Search for the cell housing the specified text and yield its [x, y] center coordinate. 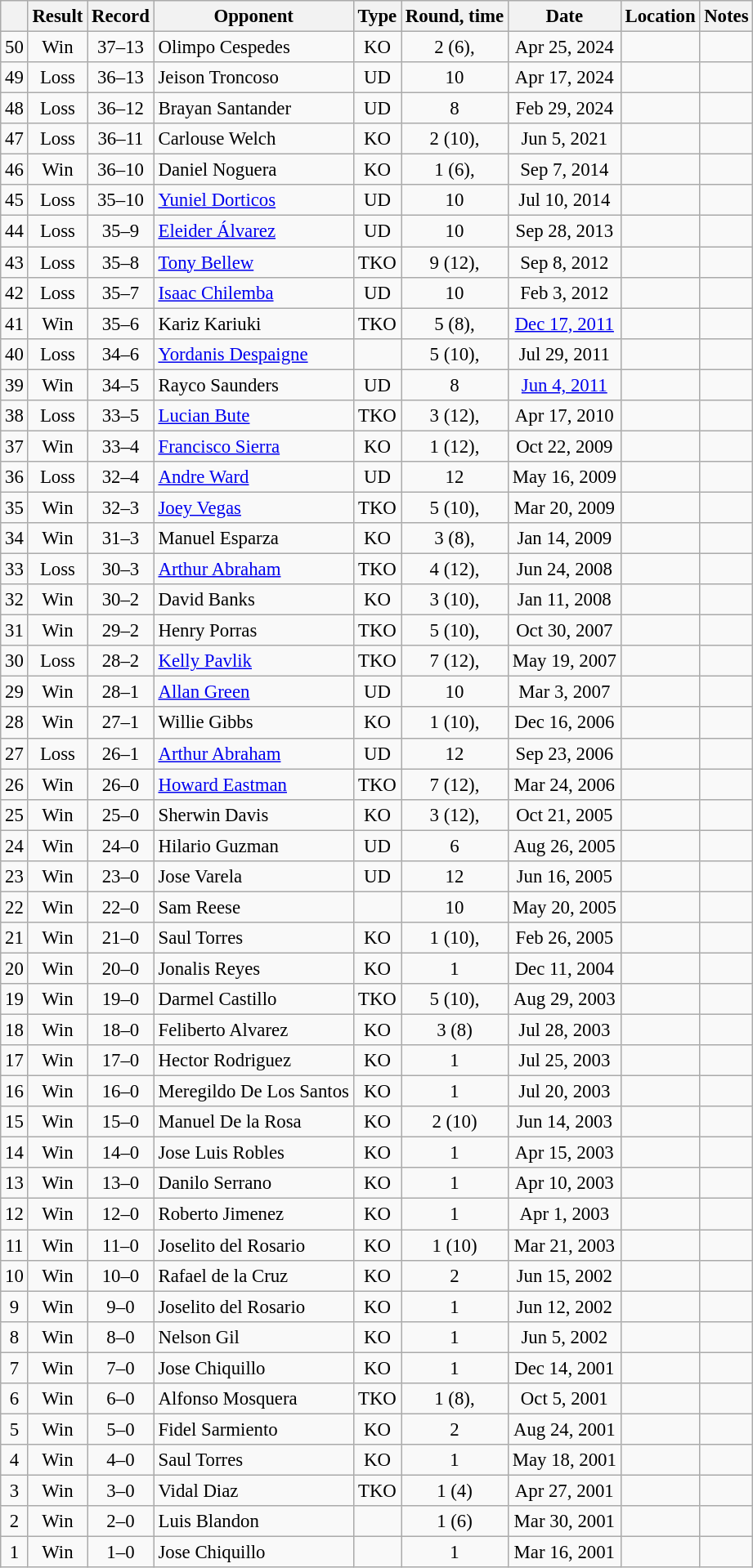
Sep 28, 2013 [564, 231]
May 19, 2007 [564, 661]
46 [15, 170]
3 [15, 1490]
22–0 [121, 907]
27 [15, 753]
12–0 [121, 1214]
Jul 29, 2011 [564, 354]
Jan 14, 2009 [564, 538]
20–0 [121, 968]
Hilario Guzman [253, 846]
Jose Varela [253, 877]
Feb 29, 2024 [564, 109]
39 [15, 385]
Dec 17, 2011 [564, 324]
Francisco Sierra [253, 446]
Daniel Noguera [253, 170]
27–1 [121, 723]
44 [15, 231]
Mar 16, 2001 [564, 1552]
22 [15, 907]
Sam Reese [253, 907]
19 [15, 999]
2 (10) [455, 1122]
Isaac Chilemba [253, 293]
Jul 25, 2003 [564, 1061]
14 [15, 1153]
5 [15, 1429]
43 [15, 262]
11 [15, 1245]
33–4 [121, 446]
31 [15, 631]
Rayco Saunders [253, 385]
Jun 12, 2002 [564, 1307]
Olimpo Cespedes [253, 47]
15 [15, 1122]
21 [15, 938]
36–10 [121, 170]
Meregildo De Los Santos [253, 1092]
29–2 [121, 631]
Apr 17, 2024 [564, 78]
Jun 15, 2002 [564, 1275]
7 [15, 1368]
11–0 [121, 1245]
Jul 20, 2003 [564, 1092]
30 [15, 661]
35–10 [121, 200]
1 (12), [455, 446]
3 (10), [455, 600]
28–2 [121, 661]
Feliberto Alvarez [253, 1030]
36–13 [121, 78]
Jun 4, 2011 [564, 385]
2 (6), [455, 47]
Mar 20, 2009 [564, 507]
Kariz Kariuki [253, 324]
Record [121, 16]
Type [377, 16]
Sep 7, 2014 [564, 170]
34–5 [121, 385]
Vidal Diaz [253, 1490]
35–8 [121, 262]
Hector Rodriguez [253, 1061]
Dec 14, 2001 [564, 1368]
34–6 [121, 354]
Mar 30, 2001 [564, 1521]
Notes [726, 16]
Andre Ward [253, 477]
25 [15, 815]
36–11 [121, 139]
Jul 28, 2003 [564, 1030]
34 [15, 538]
37 [15, 446]
6–0 [121, 1399]
37–13 [121, 47]
2–0 [121, 1521]
30–3 [121, 570]
23–0 [121, 877]
1 (6), [455, 170]
Result [57, 16]
9–0 [121, 1307]
3–0 [121, 1490]
Jun 5, 2021 [564, 139]
Date [564, 16]
Aug 29, 2003 [564, 999]
Oct 5, 2001 [564, 1399]
35–9 [121, 231]
Feb 3, 2012 [564, 293]
49 [15, 78]
May 16, 2009 [564, 477]
20 [15, 968]
45 [15, 200]
Carlouse Welch [253, 139]
Brayan Santander [253, 109]
38 [15, 416]
28 [15, 723]
Lucian Bute [253, 416]
Fidel Sarmiento [253, 1429]
17 [15, 1061]
5–0 [121, 1429]
16 [15, 1092]
Manuel De la Rosa [253, 1122]
14–0 [121, 1153]
29 [15, 692]
24 [15, 846]
Henry Porras [253, 631]
Danilo Serrano [253, 1184]
1 (4) [455, 1490]
Aug 24, 2001 [564, 1429]
Nelson Gil [253, 1337]
35–7 [121, 293]
13–0 [121, 1184]
32–4 [121, 477]
Apr 17, 2010 [564, 416]
Oct 30, 2007 [564, 631]
21–0 [121, 938]
1 (6) [455, 1521]
1–0 [121, 1552]
Jose Luis Robles [253, 1153]
Yordanis Despaigne [253, 354]
36–12 [121, 109]
16–0 [121, 1092]
Apr 15, 2003 [564, 1153]
Rafael de la Cruz [253, 1275]
Dec 16, 2006 [564, 723]
33 [15, 570]
Willie Gibbs [253, 723]
4 [15, 1460]
26–0 [121, 784]
Apr 27, 2001 [564, 1490]
Apr 1, 2003 [564, 1214]
May 18, 2001 [564, 1460]
Joey Vegas [253, 507]
4 (12), [455, 570]
Luis Blandon [253, 1521]
Jul 10, 2014 [564, 200]
Opponent [253, 16]
Alfonso Mosquera [253, 1399]
Mar 3, 2007 [564, 692]
Oct 22, 2009 [564, 446]
26–1 [121, 753]
32 [15, 600]
18–0 [121, 1030]
10–0 [121, 1275]
Sep 23, 2006 [564, 753]
Jun 24, 2008 [564, 570]
26 [15, 784]
Dec 11, 2004 [564, 968]
31–3 [121, 538]
42 [15, 293]
Jun 14, 2003 [564, 1122]
2 (10), [455, 139]
Eleider Álvarez [253, 231]
33–5 [121, 416]
Kelly Pavlik [253, 661]
Apr 10, 2003 [564, 1184]
Jeison Troncoso [253, 78]
19–0 [121, 999]
Apr 25, 2024 [564, 47]
35 [15, 507]
Jun 5, 2002 [564, 1337]
36 [15, 477]
28–1 [121, 692]
Jan 11, 2008 [564, 600]
35–6 [121, 324]
Tony Bellew [253, 262]
Jonalis Reyes [253, 968]
15–0 [121, 1122]
Aug 26, 2005 [564, 846]
47 [15, 139]
Yuniel Dorticos [253, 200]
3 (8), [455, 538]
Mar 24, 2006 [564, 784]
Location [661, 16]
30–2 [121, 600]
50 [15, 47]
23 [15, 877]
Howard Eastman [253, 784]
Manuel Esparza [253, 538]
Roberto Jimenez [253, 1214]
48 [15, 109]
8–0 [121, 1337]
Feb 26, 2005 [564, 938]
1 (8), [455, 1399]
Darmel Castillo [253, 999]
Oct 21, 2005 [564, 815]
Mar 21, 2003 [564, 1245]
41 [15, 324]
Allan Green [253, 692]
Sherwin Davis [253, 815]
32–3 [121, 507]
May 20, 2005 [564, 907]
18 [15, 1030]
Jun 16, 2005 [564, 877]
4–0 [121, 1460]
40 [15, 354]
9 (12), [455, 262]
Sep 8, 2012 [564, 262]
5 (8), [455, 324]
Round, time [455, 16]
17–0 [121, 1061]
24–0 [121, 846]
13 [15, 1184]
1 (10) [455, 1245]
9 [15, 1307]
3 (8) [455, 1030]
7–0 [121, 1368]
David Banks [253, 600]
25–0 [121, 815]
